Locate the cell with the specified text and output its (x, y) center coordinate. 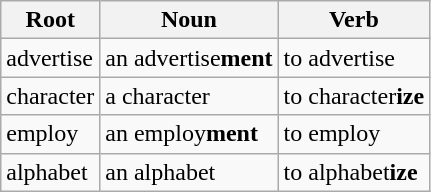
to advertise (354, 58)
alphabet (50, 172)
employ (50, 134)
to characterize (354, 96)
Noun (189, 20)
Root (50, 20)
to employ (354, 134)
character (50, 96)
an employment (189, 134)
a character (189, 96)
Verb (354, 20)
to alphabetize (354, 172)
advertise (50, 58)
an advertisement (189, 58)
an alphabet (189, 172)
